From the cell containing the given text, extract its center point as (x, y) coordinate. 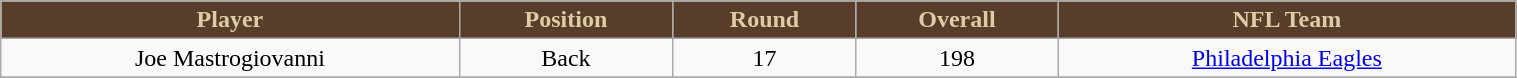
Player (230, 20)
17 (764, 58)
198 (956, 58)
Overall (956, 20)
Philadelphia Eagles (1287, 58)
NFL Team (1287, 20)
Back (566, 58)
Round (764, 20)
Joe Mastrogiovanni (230, 58)
Position (566, 20)
